Provide the (x, y) coordinate of the cell's center where the given text is located.  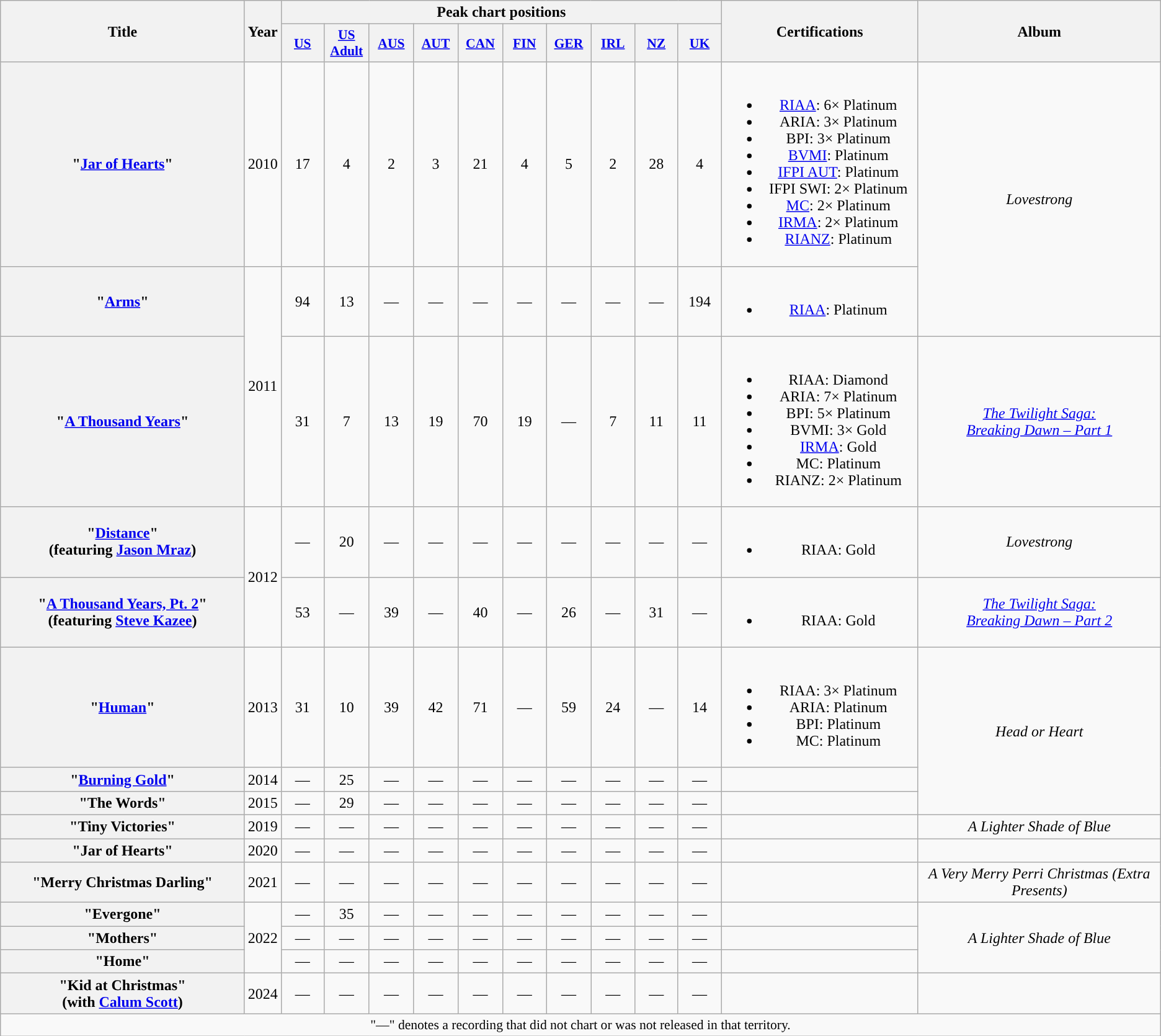
"Arms" (123, 301)
"Distance"(featuring Jason Mraz) (123, 542)
"Evergone" (123, 914)
"Tiny Victories" (123, 826)
USAdult (346, 43)
24 (613, 707)
2015 (263, 803)
2020 (263, 851)
25 (346, 779)
35 (346, 914)
"A Thousand Years" (123, 422)
The Twilight Saga:Breaking Dawn – Part 1 (1039, 422)
20 (346, 542)
"—" denotes a recording that did not chart or was not released in that territory. (580, 1025)
2010 (263, 164)
2013 (263, 707)
3 (436, 164)
CAN (480, 43)
42 (436, 707)
NZ (656, 43)
2014 (263, 779)
"Human" (123, 707)
UK (700, 43)
RIAA: 3× PlatinumARIA: PlatinumBPI: PlatinumMC: Platinum (820, 707)
Title (123, 31)
RIAA: DiamondARIA: 7× PlatinumBPI: 5× PlatinumBVMI: 3× GoldIRMA: GoldMC: PlatinumRIANZ: 2× Platinum (820, 422)
53 (303, 612)
2022 (263, 938)
A Very Merry Perri Christmas (Extra Presents) (1039, 882)
10 (346, 707)
40 (480, 612)
"A Thousand Years, Pt. 2"(featuring Steve Kazee) (123, 612)
2021 (263, 882)
"Burning Gold" (123, 779)
"Mothers" (123, 938)
14 (700, 707)
"Kid at Christmas"(with Calum Scott) (123, 994)
29 (346, 803)
26 (569, 612)
RIAA: Platinum (820, 301)
US (303, 43)
Head or Heart (1039, 731)
IRL (613, 43)
"Home" (123, 962)
70 (480, 422)
The Twilight Saga:Breaking Dawn – Part 2 (1039, 612)
5 (569, 164)
2024 (263, 994)
2012 (263, 577)
59 (569, 707)
Peak chart positions (501, 12)
71 (480, 707)
"The Words" (123, 803)
94 (303, 301)
FIN (524, 43)
2011 (263, 386)
GER (569, 43)
"Merry Christmas Darling" (123, 882)
2019 (263, 826)
21 (480, 164)
17 (303, 164)
AUS (391, 43)
194 (700, 301)
28 (656, 164)
Year (263, 31)
Album (1039, 31)
AUT (436, 43)
Certifications (820, 31)
